Determine the (x, y) coordinate at the center of the cell enclosing the given text.  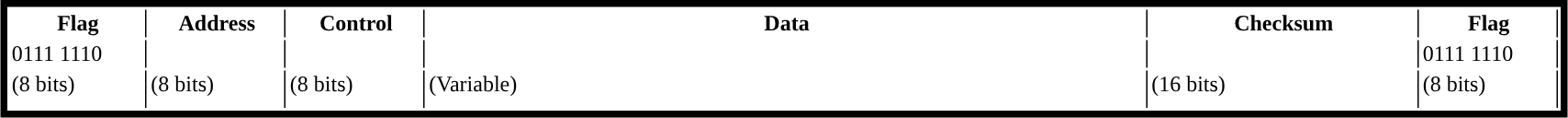
(Variable) (788, 88)
Checksum (1284, 23)
Address (218, 23)
Data (788, 23)
(16 bits) (1284, 88)
Control (356, 23)
